Identify which cell holds the provided text, then report its (X, Y) central coordinate. 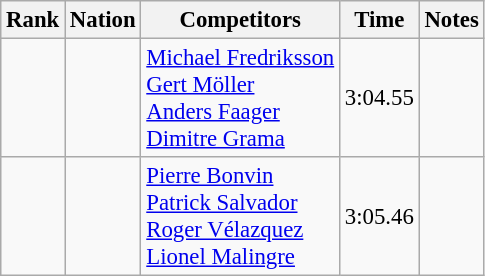
3:05.46 (379, 216)
Notes (452, 20)
Nation (103, 20)
3:04.55 (379, 98)
Michael FredrikssonGert MöllerAnders FaagerDimitre Grama (240, 98)
Pierre BonvinPatrick SalvadorRoger VélazquezLionel Malingre (240, 216)
Rank (33, 20)
Competitors (240, 20)
Time (379, 20)
